Locate the cell with the specified text and output its (x, y) center coordinate. 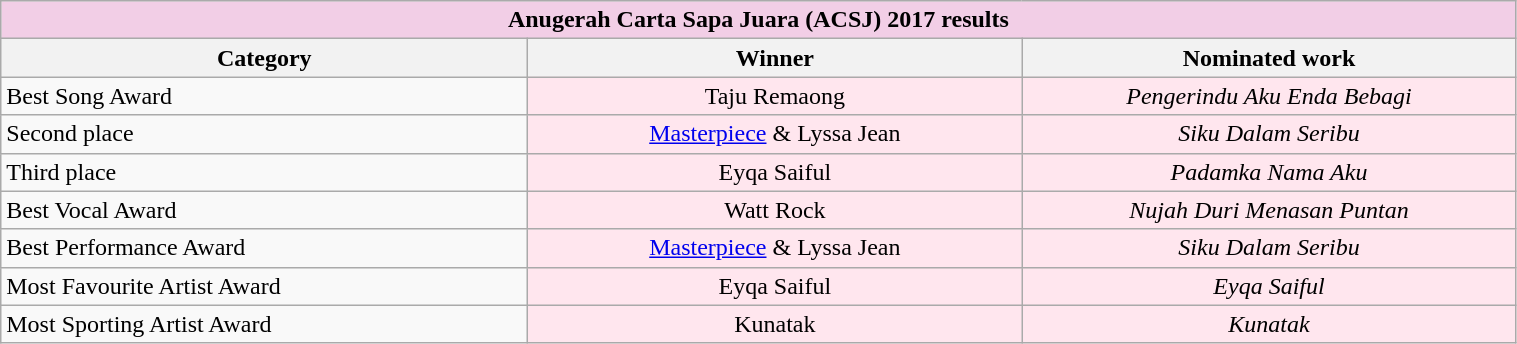
Pengerindu Aku Enda Bebagi (1269, 96)
Category (264, 58)
Winner (775, 58)
Best Vocal Award (264, 210)
Taju Remaong (775, 96)
Best Song Award (264, 96)
Third place (264, 172)
Second place (264, 134)
Padamka Nama Aku (1269, 172)
Best Performance Award (264, 248)
Most Favourite Artist Award (264, 286)
Most Sporting Artist Award (264, 324)
Nominated work (1269, 58)
Watt Rock (775, 210)
Anugerah Carta Sapa Juara (ACSJ) 2017 results (758, 20)
Nujah Duri Menasan Puntan (1269, 210)
